Return the [x, y] coordinate for the center point of the cell that contains the specified text.  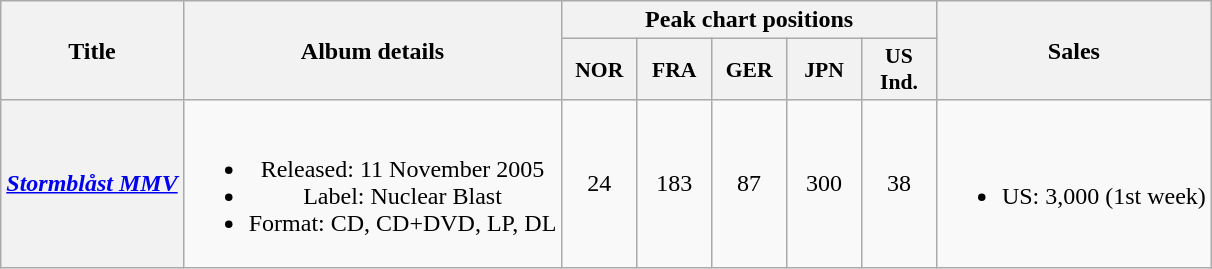
300 [824, 184]
USInd. [898, 70]
Released: 11 November 2005Label: Nuclear BlastFormat: CD, CD+DVD, LP, DL [372, 184]
Title [92, 50]
38 [898, 184]
FRA [674, 70]
US: 3,000 (1st week) [1074, 184]
JPN [824, 70]
183 [674, 184]
Sales [1074, 50]
24 [600, 184]
Peak chart positions [750, 20]
Album details [372, 50]
GER [750, 70]
NOR [600, 70]
Stormblåst MMV [92, 184]
87 [750, 184]
